Return the [X, Y] coordinate for the center point of the cell that contains the specified text.  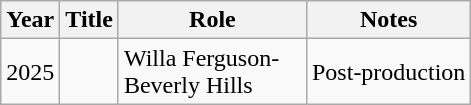
2025 [30, 72]
Post-production [388, 72]
Title [90, 20]
Year [30, 20]
Willa Ferguson-Beverly Hills [212, 72]
Role [212, 20]
Notes [388, 20]
